Find where the given text appears and provide that cell's center as (x, y) coordinate. 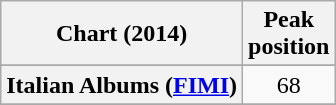
Italian Albums (FIMI) (122, 85)
68 (289, 85)
Chart (2014) (122, 34)
Peakposition (289, 34)
